Find where the given text appears and provide that cell's center as (x, y) coordinate. 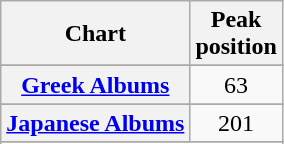
Peakposition (236, 34)
201 (236, 123)
Chart (96, 34)
63 (236, 85)
Greek Albums (96, 85)
Japanese Albums (96, 123)
